Detect which cell encompasses the target text, then output its [X, Y] center coordinate. 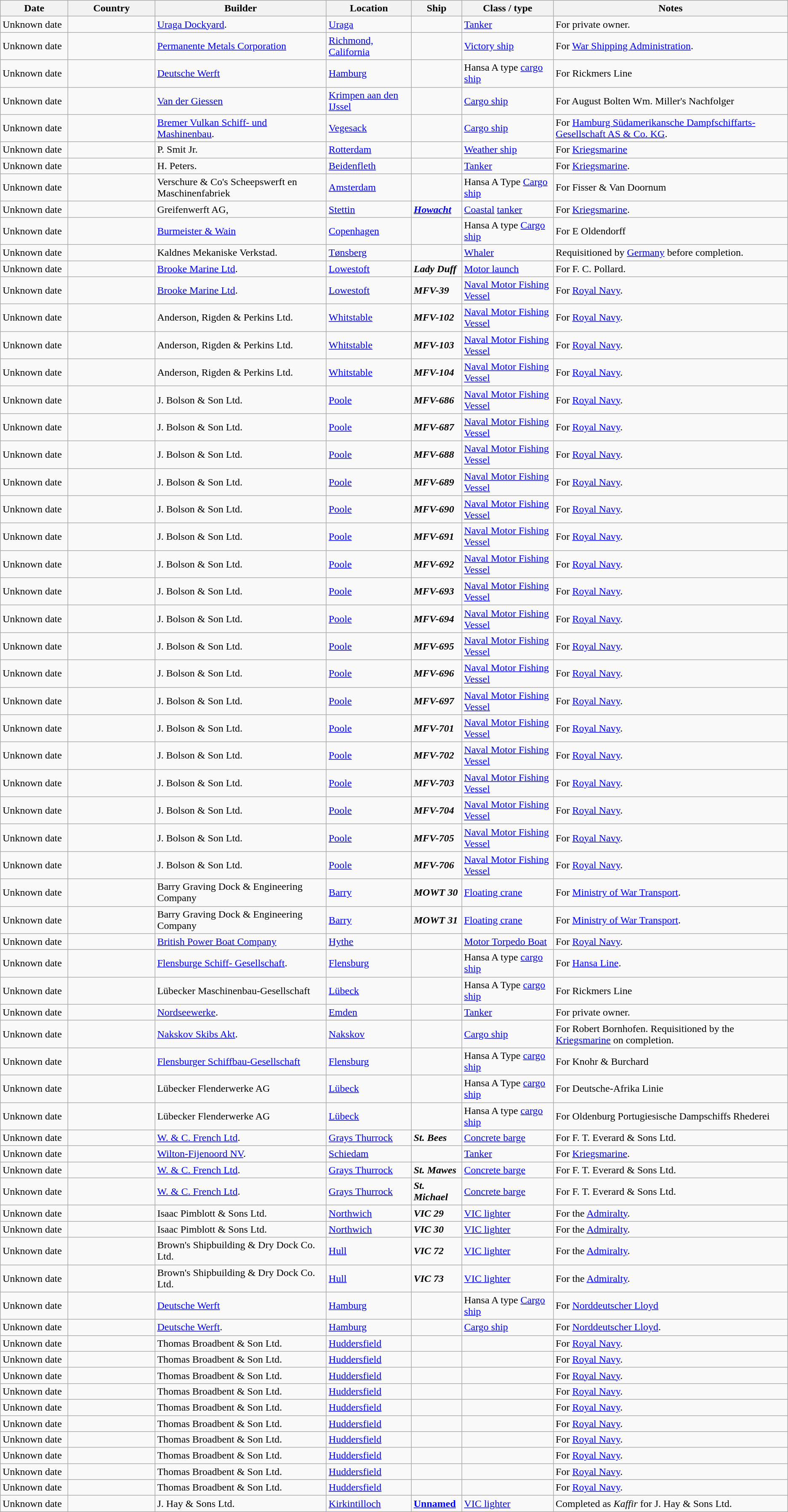
MFV-695 [437, 646]
Rotterdam [369, 150]
MFV-705 [437, 838]
Nakskov [369, 1034]
For Norddeutscher Lloyd [671, 1306]
Nakskov Skibs Akt. [241, 1034]
Verschure & Co's Scheepswerft en Maschinenfabriek [241, 188]
Victory ship [508, 46]
MFV-104 [437, 373]
Uraga Dockyard. [241, 24]
Richmond, California [369, 46]
For E Oldendorff [671, 231]
Location [369, 8]
Howacht [437, 209]
Flensburger Schiffbau-Gesellschaft [241, 1061]
VIC 29 [437, 1213]
Kirkintilloch [369, 1504]
MFV-692 [437, 564]
British Power Boat Company [241, 942]
MFV-697 [437, 701]
MFV-706 [437, 865]
Country [112, 8]
Bremer Vulkan Schiff- und Mashinenbau. [241, 128]
Burmeister & Wain [241, 231]
MFV-689 [437, 482]
Emden [369, 1012]
Coastal tanker [508, 209]
Weather ship [508, 150]
Whaler [508, 252]
Krimpen aan den IJssel [369, 101]
For Oldenburg Portugiesische Dampschiffs Rhederei [671, 1116]
VIC 30 [437, 1229]
For Fisser & Van Doornum [671, 188]
Vegesack [369, 128]
MFV-702 [437, 756]
Hansa A Type Cargo ship [508, 188]
For Knohr & Burchard [671, 1061]
P. Smit Jr. [241, 150]
VIC 72 [437, 1251]
Ship [437, 8]
St. Michael [437, 1191]
Tønsberg [369, 252]
Nordseewerke. [241, 1012]
Builder [241, 8]
Wilton-Fijenoord NV. [241, 1154]
J. Hay & Sons Ltd. [241, 1504]
MFV-691 [437, 537]
Copenhagen [369, 231]
Hythe [369, 942]
Schiedam [369, 1154]
MFV-686 [437, 400]
Class / type [508, 8]
Van der Giessen [241, 101]
MFV-39 [437, 290]
St. Mawes [437, 1170]
MFV-693 [437, 592]
Date [35, 8]
Deutsche Werft. [241, 1327]
Requisitioned by Germany before completion. [671, 252]
MFV-687 [437, 427]
Lady Duff [437, 269]
MFV-690 [437, 509]
Amsterdam [369, 188]
MFV-696 [437, 673]
Kaldnes Mekaniske Verkstad. [241, 252]
Unnamed [437, 1504]
Lübecker Maschinenbau-Gesellschaft [241, 990]
Greifenwerft AG, [241, 209]
St. Bees [437, 1138]
MFV-703 [437, 783]
Motor Torpedo Boat [508, 942]
MFV-688 [437, 454]
Notes [671, 8]
MFV-694 [437, 618]
For Kriegsmarine [671, 150]
For Hansa Line. [671, 963]
MFV-102 [437, 318]
For F. C. Pollard. [671, 269]
H. Peters. [241, 166]
MOWT 30 [437, 893]
MFV-103 [437, 345]
Completed as Kaffir for J. Hay & Sons Ltd. [671, 1504]
For Norddeutscher Lloyd. [671, 1327]
Beidenfleth [369, 166]
VIC 73 [437, 1278]
For August Bolten Wm. Miller's Nachfolger [671, 101]
Stettin [369, 209]
Permanente Metals Corporation [241, 46]
For War Shipping Administration. [671, 46]
MOWT 31 [437, 920]
For Hamburg Südamerikansche Dampfschiffarts-Gesellschaft AS & Co. KG. [671, 128]
Motor launch [508, 269]
MFV-704 [437, 810]
Uraga [369, 24]
Flensburge Schiff- Gesellschaft. [241, 963]
MFV-701 [437, 729]
For Robert Bornhofen. Requisitioned by the Kriegsmarine on completion. [671, 1034]
For Deutsche-Afrika Linie [671, 1089]
